Provide the [x, y] coordinate of the cell's center where the given text is located.  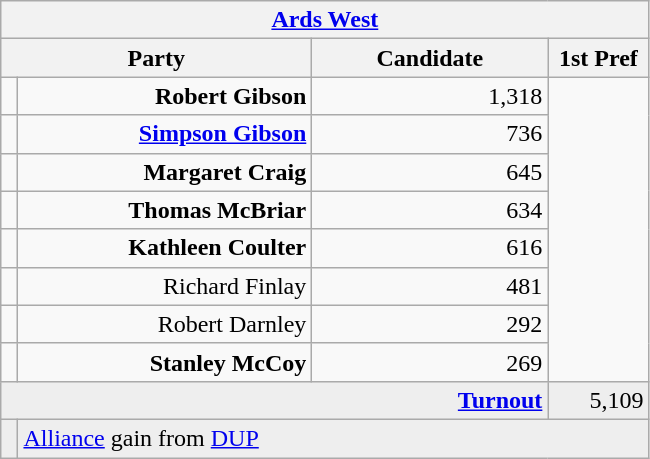
292 [430, 324]
Ards West [325, 20]
Alliance gain from DUP [334, 438]
Robert Gibson [165, 96]
1st Pref [598, 58]
645 [430, 172]
Party [156, 58]
Thomas McBriar [165, 210]
Stanley McCoy [165, 362]
Margaret Craig [165, 172]
634 [430, 210]
736 [430, 134]
616 [430, 248]
Richard Finlay [165, 286]
1,318 [430, 96]
Kathleen Coulter [165, 248]
Candidate [430, 58]
Simpson Gibson [165, 134]
5,109 [598, 400]
481 [430, 286]
Turnout [274, 400]
Robert Darnley [165, 324]
269 [430, 362]
